For the text-containing cell, return its midpoint in (X, Y) coordinate format. 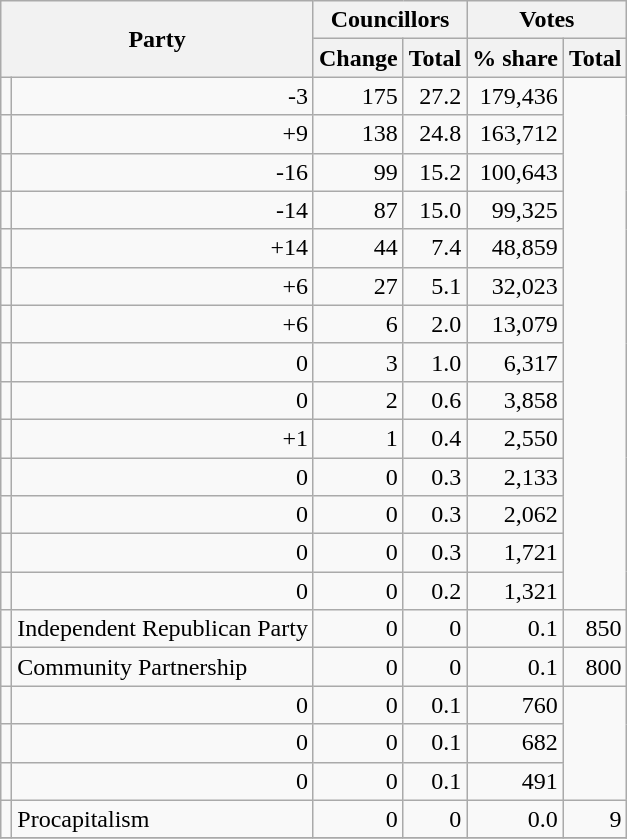
7.4 (435, 248)
Councillors (390, 20)
% share (516, 58)
850 (595, 629)
-14 (163, 210)
0.0 (516, 819)
Community Partnership (163, 667)
2.0 (435, 324)
163,712 (516, 134)
1.0 (435, 362)
0.4 (435, 438)
15.0 (435, 210)
+14 (163, 248)
179,436 (516, 96)
760 (516, 705)
175 (358, 96)
6,317 (516, 362)
Party (158, 39)
87 (358, 210)
0.2 (435, 591)
2,062 (516, 515)
491 (516, 781)
9 (595, 819)
1 (358, 438)
Change (358, 58)
3,858 (516, 400)
2,550 (516, 438)
100,643 (516, 172)
0.6 (435, 400)
44 (358, 248)
32,023 (516, 286)
27.2 (435, 96)
Votes (547, 20)
1,721 (516, 553)
Procapitalism (163, 819)
2 (358, 400)
27 (358, 286)
138 (358, 134)
13,079 (516, 324)
-3 (163, 96)
-16 (163, 172)
800 (595, 667)
3 (358, 362)
+1 (163, 438)
24.8 (435, 134)
682 (516, 743)
5.1 (435, 286)
6 (358, 324)
1,321 (516, 591)
2,133 (516, 477)
Independent Republican Party (163, 629)
99,325 (516, 210)
15.2 (435, 172)
48,859 (516, 248)
+9 (163, 134)
99 (358, 172)
